Locate the cell with the specified text and output its (X, Y) center coordinate. 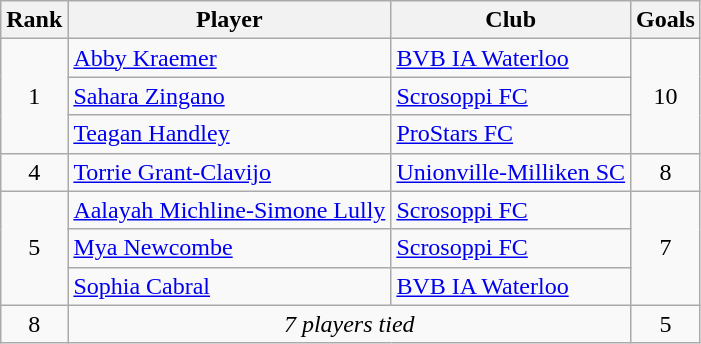
4 (34, 172)
Sahara Zingano (230, 96)
Teagan Handley (230, 134)
Club (511, 20)
7 (666, 248)
Mya Newcombe (230, 248)
Torrie Grant-Clavijo (230, 172)
Abby Kraemer (230, 58)
ProStars FC (511, 134)
7 players tied (350, 324)
1 (34, 96)
Aalayah Michline-Simone Lully (230, 210)
Rank (34, 20)
Player (230, 20)
Sophia Cabral (230, 286)
Goals (666, 20)
10 (666, 96)
Unionville-Milliken SC (511, 172)
